Return [X, Y] of the center of cell containing provided text 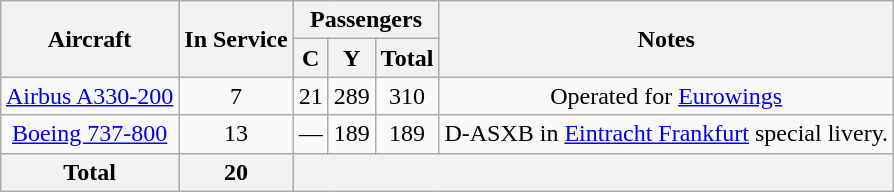
Operated for Eurowings [666, 96]
Y [352, 58]
— [310, 134]
Boeing 737-800 [89, 134]
In Service [236, 39]
Aircraft [89, 39]
310 [407, 96]
7 [236, 96]
D-ASXB in Eintracht Frankfurt special livery. [666, 134]
289 [352, 96]
21 [310, 96]
20 [236, 172]
Notes [666, 39]
13 [236, 134]
Passengers [366, 20]
C [310, 58]
Airbus A330-200 [89, 96]
